For the text-containing cell, return its midpoint in (x, y) coordinate format. 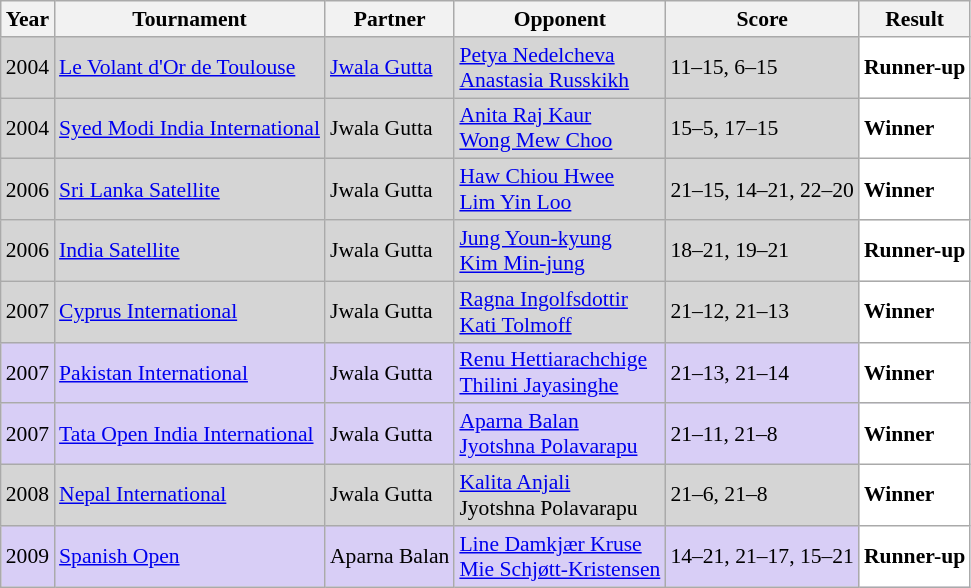
India Satellite (190, 250)
Tata Open India International (190, 434)
15–5, 17–15 (762, 128)
Renu Hettiarachchige Thilini Jayasinghe (560, 372)
Pakistan International (190, 372)
Kalita Anjali Jyotshna Polavarapu (560, 496)
Nepal International (190, 496)
Score (762, 19)
Result (914, 19)
Aparna Balan Jyotshna Polavarapu (560, 434)
18–21, 19–21 (762, 250)
2008 (28, 496)
Anita Raj Kaur Wong Mew Choo (560, 128)
Tournament (190, 19)
Syed Modi India International (190, 128)
11–15, 6–15 (762, 68)
21–13, 21–14 (762, 372)
2009 (28, 556)
14–21, 21–17, 15–21 (762, 556)
Partner (390, 19)
Cyprus International (190, 312)
Jung Youn-kyung Kim Min-jung (560, 250)
Le Volant d'Or de Toulouse (190, 68)
Ragna Ingolfsdottir Kati Tolmoff (560, 312)
Spanish Open (190, 556)
Sri Lanka Satellite (190, 190)
Opponent (560, 19)
Line Damkjær Kruse Mie Schjøtt-Kristensen (560, 556)
Haw Chiou Hwee Lim Yin Loo (560, 190)
21–6, 21–8 (762, 496)
Year (28, 19)
Aparna Balan (390, 556)
Petya Nedelcheva Anastasia Russkikh (560, 68)
21–11, 21–8 (762, 434)
21–15, 14–21, 22–20 (762, 190)
21–12, 21–13 (762, 312)
